Determine the [X, Y] coordinate at the center of the cell enclosing the given text.  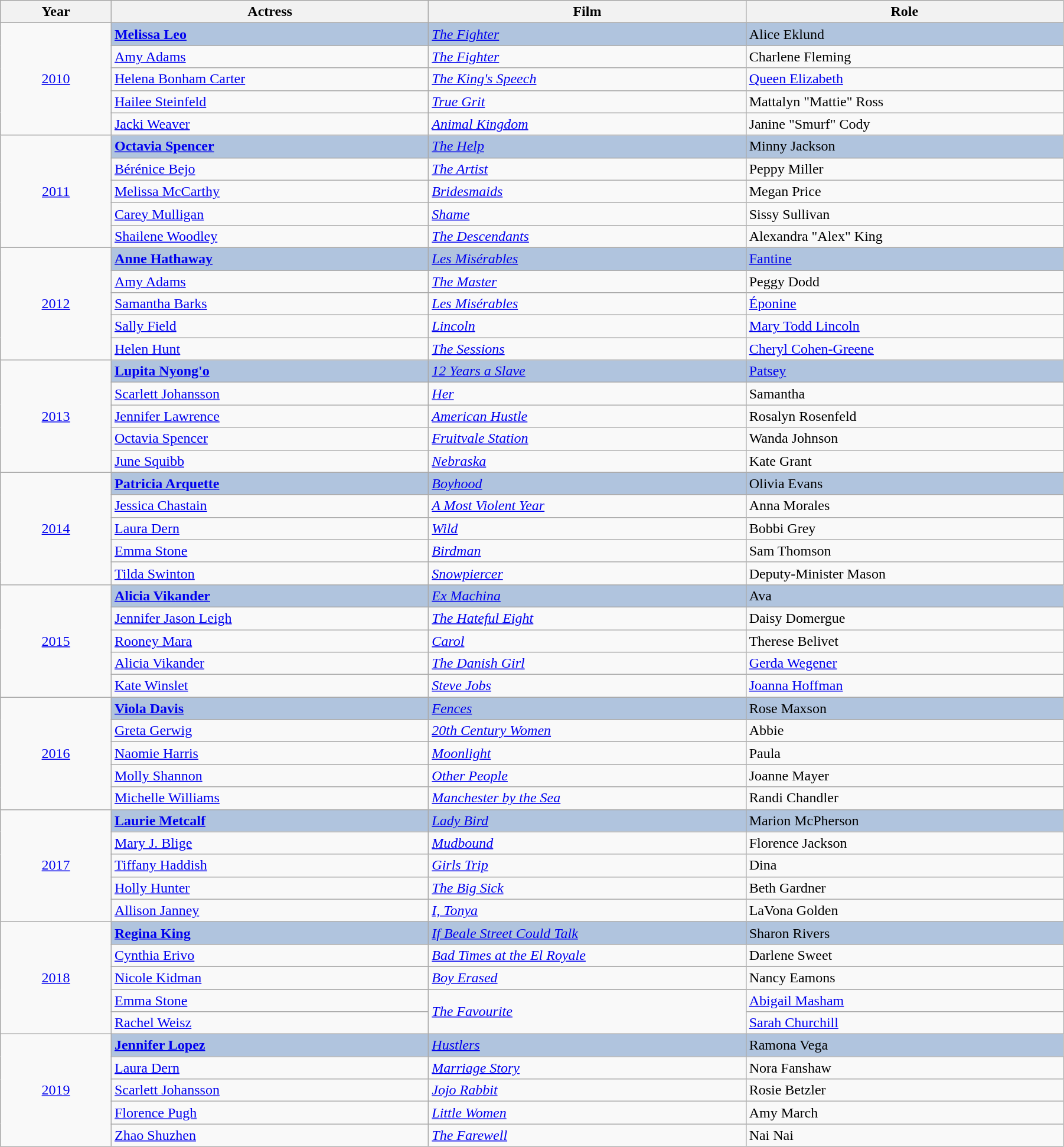
Joanne Mayer [905, 776]
I, Tonya [587, 910]
Samantha Barks [269, 304]
Randi Chandler [905, 798]
Snowpiercer [587, 573]
Wild [587, 528]
Jennifer Jason Leigh [269, 618]
Boy Erased [587, 978]
Jennifer Lawrence [269, 416]
The Hateful Eight [587, 618]
Lupita Nyong'o [269, 371]
2017 [56, 865]
Naomie Harris [269, 753]
Bad Times at the El Royale [587, 955]
Melissa McCarthy [269, 191]
Rachel Weisz [269, 1023]
The Master [587, 282]
Samantha [905, 394]
Daisy Domergue [905, 618]
Bérénice Bejo [269, 169]
Rosie Betzler [905, 1090]
2013 [56, 416]
Moonlight [587, 753]
Jessica Chastain [269, 506]
Sissy Sullivan [905, 214]
Janine "Smurf" Cody [905, 124]
Zhao Shuzhen [269, 1135]
Peppy Miller [905, 169]
American Hustle [587, 416]
Helen Hunt [269, 349]
Tilda Swinton [269, 573]
2012 [56, 303]
Viola Davis [269, 708]
20th Century Women [587, 731]
Actress [269, 12]
Steve Jobs [587, 686]
Cheryl Cohen-Greene [905, 349]
Kate Grant [905, 461]
Paula [905, 753]
Fruitvale Station [587, 439]
Mudbound [587, 843]
The King's Speech [587, 79]
Megan Price [905, 191]
Florence Jackson [905, 843]
Sally Field [269, 326]
Nai Nai [905, 1135]
Jojo Rabbit [587, 1090]
Carey Mulligan [269, 214]
Helena Bonham Carter [269, 79]
Kate Winslet [269, 686]
Rooney Mara [269, 641]
Darlene Sweet [905, 955]
Other People [587, 776]
Queen Elizabeth [905, 79]
Patricia Arquette [269, 483]
2016 [56, 753]
Ava [905, 596]
True Grit [587, 102]
The Danish Girl [587, 664]
Ex Machina [587, 596]
Amy March [905, 1113]
Alice Eklund [905, 34]
Florence Pugh [269, 1113]
Molly Shannon [269, 776]
Beth Gardner [905, 888]
Fantine [905, 259]
Little Women [587, 1113]
Therese Belivet [905, 641]
Regina King [269, 933]
Charlene Fleming [905, 57]
Alexandra "Alex" King [905, 236]
Wanda Johnson [905, 439]
Sarah Churchill [905, 1023]
The Artist [587, 169]
Bobbi Grey [905, 528]
The Farewell [587, 1135]
Tiffany Haddish [269, 865]
Manchester by the Sea [587, 798]
2010 [56, 79]
2015 [56, 641]
Jacki Weaver [269, 124]
Patsey [905, 371]
Rose Maxson [905, 708]
Girls Trip [587, 865]
Year [56, 12]
Anna Morales [905, 506]
Michelle Williams [269, 798]
LaVona Golden [905, 910]
Birdman [587, 551]
Éponine [905, 304]
2019 [56, 1090]
2018 [56, 978]
Gerda Wegener [905, 664]
Shailene Woodley [269, 236]
Film [587, 12]
Mattalyn "Mattie" Ross [905, 102]
Lincoln [587, 326]
Jennifer Lopez [269, 1045]
Peggy Dodd [905, 282]
June Squibb [269, 461]
The Help [587, 146]
A Most Violent Year [587, 506]
Abigail Masham [905, 1001]
Fences [587, 708]
Rosalyn Rosenfeld [905, 416]
The Sessions [587, 349]
Marion McPherson [905, 821]
Anne Hathaway [269, 259]
Dina [905, 865]
12 Years a Slave [587, 371]
The Big Sick [587, 888]
Sam Thomson [905, 551]
Mary Todd Lincoln [905, 326]
Sharon Rivers [905, 933]
Boyhood [587, 483]
Holly Hunter [269, 888]
Allison Janney [269, 910]
2011 [56, 191]
Her [587, 394]
2014 [56, 528]
Marriage Story [587, 1068]
Nora Fanshaw [905, 1068]
Mary J. Blige [269, 843]
Ramona Vega [905, 1045]
If Beale Street Could Talk [587, 933]
Hustlers [587, 1045]
Animal Kingdom [587, 124]
Nancy Eamons [905, 978]
Nicole Kidman [269, 978]
Bridesmaids [587, 191]
Nebraska [587, 461]
Cynthia Erivo [269, 955]
Olivia Evans [905, 483]
Lady Bird [587, 821]
Deputy-Minister Mason [905, 573]
Melissa Leo [269, 34]
Minny Jackson [905, 146]
Shame [587, 214]
Carol [587, 641]
The Descendants [587, 236]
Joanna Hoffman [905, 686]
Greta Gerwig [269, 731]
Hailee Steinfeld [269, 102]
Laurie Metcalf [269, 821]
Role [905, 12]
The Favourite [587, 1012]
Abbie [905, 731]
